Search for the cell housing the specified text and yield its [X, Y] center coordinate. 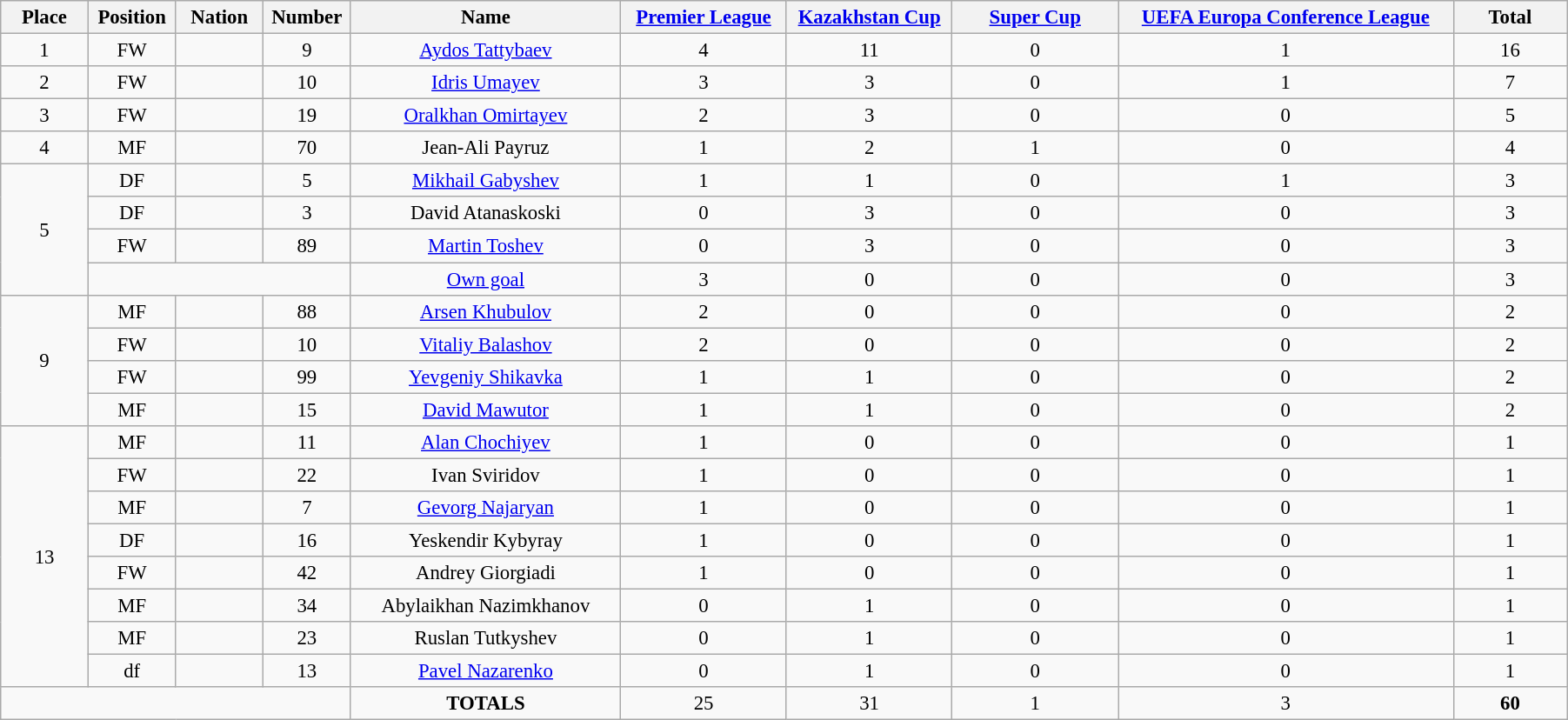
Alan Chochiyev [485, 443]
Aydos Tattybaev [485, 50]
df [132, 671]
UEFA Europa Conference League [1286, 17]
Yevgeniy Shikavka [485, 377]
Premier League [704, 17]
42 [308, 573]
19 [308, 116]
Martin Toshev [485, 246]
Mikhail Gabyshev [485, 181]
Gevorg Najaryan [485, 508]
60 [1510, 703]
89 [308, 246]
99 [308, 377]
15 [308, 410]
Place [45, 17]
Total [1510, 17]
TOTALS [485, 703]
Nation [219, 17]
Arsen Khubulov [485, 311]
Ivan Sviridov [485, 475]
25 [704, 703]
31 [870, 703]
Idris Umayev [485, 83]
88 [308, 311]
Super Cup [1035, 17]
Own goal [485, 279]
Oralkhan Omirtayev [485, 116]
Andrey Giorgiadi [485, 573]
Pavel Nazarenko [485, 671]
Number [308, 17]
Kazakhstan Cup [870, 17]
70 [308, 148]
Jean-Ali Payruz [485, 148]
22 [308, 475]
Ruslan Tutkyshev [485, 638]
Yeskendir Kybyray [485, 540]
Abylaikhan Nazimkhanov [485, 606]
David Mawutor [485, 410]
34 [308, 606]
Name [485, 17]
Position [132, 17]
23 [308, 638]
Vitaliy Balashov [485, 344]
David Atanaskoski [485, 213]
